Output the [X, Y] coordinate of the center of the cell containing the given text.  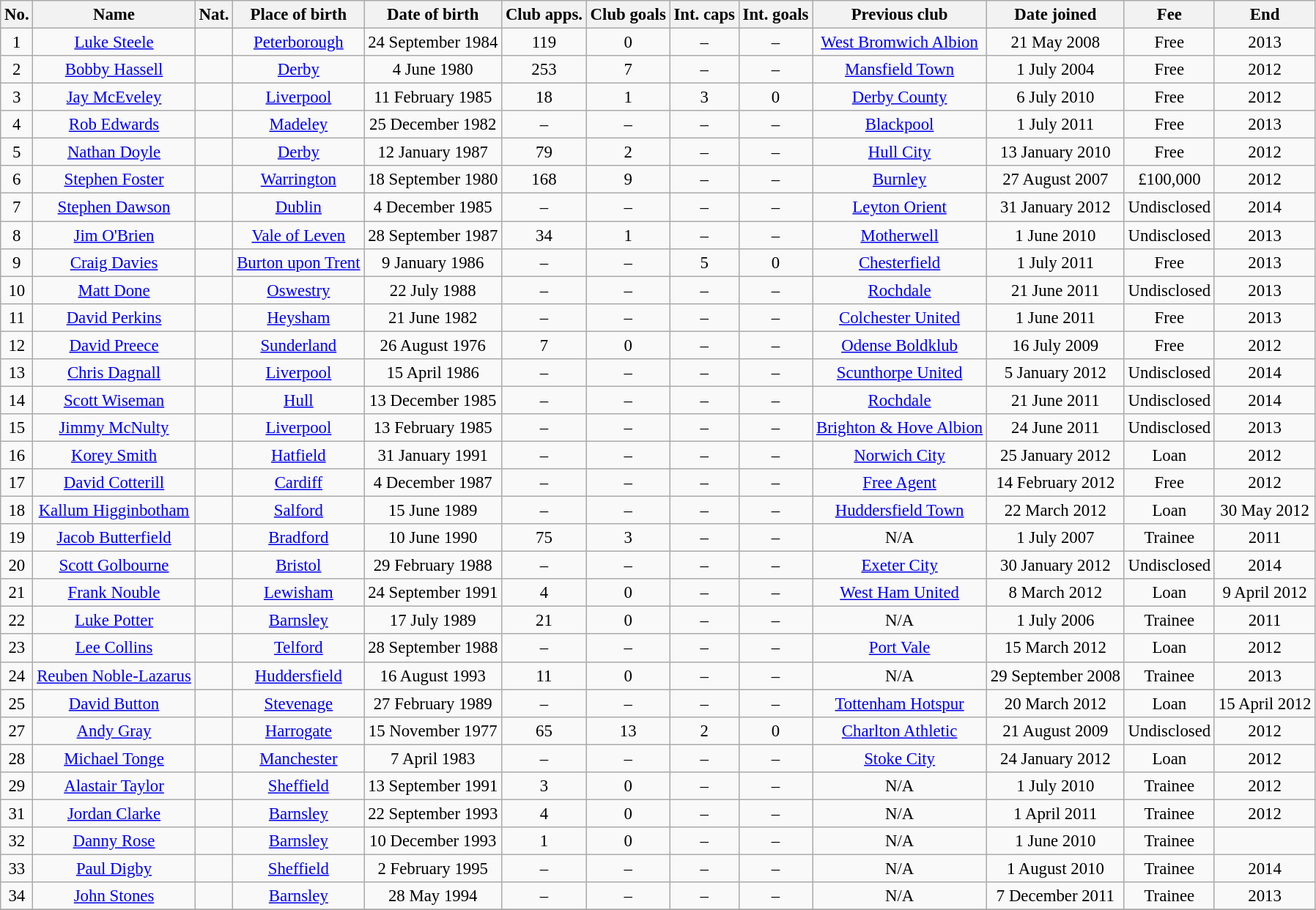
75 [544, 538]
Free Agent [900, 483]
Odense Boldklub [900, 345]
27 [17, 730]
Previous club [900, 15]
10 December 1993 [433, 841]
24 June 2011 [1055, 428]
Club apps. [544, 15]
17 July 1989 [433, 621]
Bristol [299, 566]
Cardiff [299, 483]
65 [544, 730]
24 January 2012 [1055, 758]
10 [17, 290]
Int. goals [775, 15]
7 April 1983 [433, 758]
29 [17, 786]
25 December 1982 [433, 125]
Motherwell [900, 235]
4 June 1980 [433, 70]
Danny Rose [114, 841]
Dublin [299, 207]
Jim O'Brien [114, 235]
Jimmy McNulty [114, 428]
Harrogate [299, 730]
Jordan Clarke [114, 813]
28 May 1994 [433, 896]
24 September 1991 [433, 593]
Huddersfield Town [900, 511]
22 July 1988 [433, 290]
30 May 2012 [1265, 511]
24 [17, 676]
119 [544, 42]
Hatfield [299, 455]
Port Vale [900, 648]
30 January 2012 [1055, 566]
31 [17, 813]
Exeter City [900, 566]
Scott Golbourne [114, 566]
5 January 2012 [1055, 373]
Paul Digby [114, 868]
26 August 1976 [433, 345]
£100,000 [1169, 180]
21 June 1982 [433, 317]
15 April 1986 [433, 373]
Korey Smith [114, 455]
17 [17, 483]
1 April 2011 [1055, 813]
9 April 2012 [1265, 593]
West Bromwich Albion [900, 42]
Date joined [1055, 15]
Stephen Dawson [114, 207]
13 December 1985 [433, 400]
19 [17, 538]
22 September 1993 [433, 813]
Huddersfield [299, 676]
Oswestry [299, 290]
John Stones [114, 896]
Rob Edwards [114, 125]
253 [544, 70]
1 July 2004 [1055, 70]
14 [17, 400]
4 December 1985 [433, 207]
Place of birth [299, 15]
Bobby Hassell [114, 70]
Nathan Doyle [114, 152]
Club goals [628, 15]
20 [17, 566]
Michael Tonge [114, 758]
Hull [299, 400]
16 [17, 455]
15 April 2012 [1265, 703]
1 June 2011 [1055, 317]
Date of birth [433, 15]
Colchester United [900, 317]
Stephen Foster [114, 180]
Lee Collins [114, 648]
Sunderland [299, 345]
Blackpool [900, 125]
Derby County [900, 97]
22 [17, 621]
14 February 2012 [1055, 483]
1 August 2010 [1055, 868]
6 July 2010 [1055, 97]
Lewisham [299, 593]
31 January 1991 [433, 455]
12 January 1987 [433, 152]
Nat. [214, 15]
Name [114, 15]
Leyton Orient [900, 207]
4 December 1987 [433, 483]
29 February 1988 [433, 566]
David Cotterill [114, 483]
Alastair Taylor [114, 786]
Luke Potter [114, 621]
Frank Nouble [114, 593]
Vale of Leven [299, 235]
David Preece [114, 345]
Chesterfield [900, 262]
Charlton Athletic [900, 730]
33 [17, 868]
Kallum Higginbotham [114, 511]
8 [17, 235]
22 March 2012 [1055, 511]
Reuben Noble-Lazarus [114, 676]
25 [17, 703]
Stevenage [299, 703]
Salford [299, 511]
7 December 2011 [1055, 896]
Mansfield Town [900, 70]
Fee [1169, 15]
24 September 1984 [433, 42]
18 September 1980 [433, 180]
Bradford [299, 538]
Heysham [299, 317]
Burton upon Trent [299, 262]
28 September 1988 [433, 648]
West Ham United [900, 593]
6 [17, 180]
20 March 2012 [1055, 703]
Burnley [900, 180]
15 November 1977 [433, 730]
No. [17, 15]
2 February 1995 [433, 868]
27 February 1989 [433, 703]
David Button [114, 703]
15 March 2012 [1055, 648]
1 July 2010 [1055, 786]
11 February 1985 [433, 97]
13 January 2010 [1055, 152]
15 June 1989 [433, 511]
Hull City [900, 152]
1 July 2006 [1055, 621]
Manchester [299, 758]
Scunthorpe United [900, 373]
1 July 2007 [1055, 538]
31 January 2012 [1055, 207]
Stoke City [900, 758]
28 [17, 758]
13 February 1985 [433, 428]
Matt Done [114, 290]
Peterborough [299, 42]
28 September 1987 [433, 235]
13 September 1991 [433, 786]
Madeley [299, 125]
Luke Steele [114, 42]
79 [544, 152]
168 [544, 180]
Chris Dagnall [114, 373]
Jay McEveley [114, 97]
12 [17, 345]
16 July 2009 [1055, 345]
David Perkins [114, 317]
Warrington [299, 180]
Andy Gray [114, 730]
Jacob Butterfield [114, 538]
8 March 2012 [1055, 593]
21 May 2008 [1055, 42]
29 September 2008 [1055, 676]
10 June 1990 [433, 538]
Int. caps [704, 15]
Telford [299, 648]
23 [17, 648]
End [1265, 15]
Craig Davies [114, 262]
25 January 2012 [1055, 455]
15 [17, 428]
9 January 1986 [433, 262]
Brighton & Hove Albion [900, 428]
32 [17, 841]
Scott Wiseman [114, 400]
27 August 2007 [1055, 180]
Tottenham Hotspur [900, 703]
16 August 1993 [433, 676]
Norwich City [900, 455]
21 August 2009 [1055, 730]
